Locate the cell with the specified text and output its [X, Y] center coordinate. 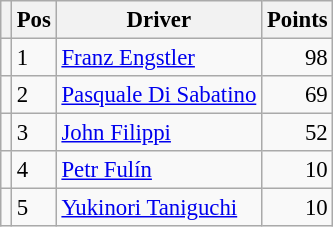
Pos [34, 20]
John Filippi [158, 133]
98 [298, 58]
2 [34, 95]
Yukinori Taniguchi [158, 208]
Petr Fulín [158, 170]
69 [298, 95]
3 [34, 133]
Driver [158, 20]
Pasquale Di Sabatino [158, 95]
Points [298, 20]
1 [34, 58]
52 [298, 133]
Franz Engstler [158, 58]
5 [34, 208]
4 [34, 170]
